From the cell containing the given text, extract its center point as (x, y) coordinate. 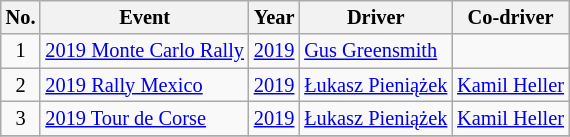
Gus Greensmith (376, 51)
Event (144, 17)
2019 Monte Carlo Rally (144, 51)
2019 Rally Mexico (144, 85)
Driver (376, 17)
Year (274, 17)
No. (21, 17)
3 (21, 118)
Co-driver (510, 17)
1 (21, 51)
2019 Tour de Corse (144, 118)
2 (21, 85)
